Return (x, y) of the center of cell containing provided text 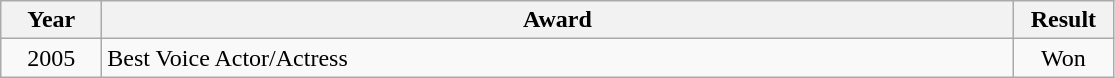
2005 (52, 58)
Result (1064, 20)
Award (558, 20)
Year (52, 20)
Best Voice Actor/Actress (558, 58)
Won (1064, 58)
